Identify which cell holds the provided text, then report its [x, y] central coordinate. 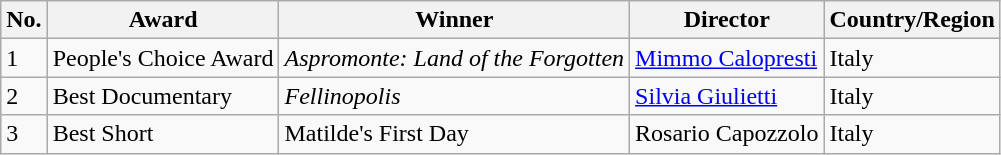
1 [24, 58]
Rosario Capozzolo [727, 134]
Country/Region [912, 20]
Best Short [163, 134]
Director [727, 20]
Silvia Giulietti [727, 96]
Winner [454, 20]
Best Documentary [163, 96]
Mimmo Calopresti [727, 58]
3 [24, 134]
2 [24, 96]
People's Choice Award [163, 58]
No. [24, 20]
Award [163, 20]
Matilde's First Day [454, 134]
Aspromonte: Land of the Forgotten [454, 58]
Fellinopolis [454, 96]
